Find where the given text appears and provide that cell's center as (x, y) coordinate. 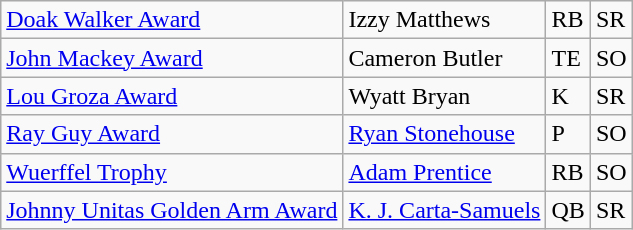
Doak Walker Award (172, 20)
Ryan Stonehouse (444, 134)
K. J. Carta-Samuels (444, 210)
John Mackey Award (172, 58)
Ray Guy Award (172, 134)
QB (568, 210)
Johnny Unitas Golden Arm Award (172, 210)
Cameron Butler (444, 58)
K (568, 96)
TE (568, 58)
Izzy Matthews (444, 20)
Lou Groza Award (172, 96)
Wuerffel Trophy (172, 172)
Adam Prentice (444, 172)
P (568, 134)
Wyatt Bryan (444, 96)
